From the cell containing the given text, extract its center point as [x, y] coordinate. 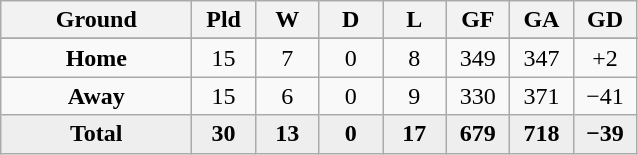
718 [542, 134]
D [351, 20]
349 [478, 58]
−39 [605, 134]
7 [287, 58]
13 [287, 134]
GD [605, 20]
GF [478, 20]
Away [96, 96]
347 [542, 58]
L [414, 20]
371 [542, 96]
9 [414, 96]
330 [478, 96]
GA [542, 20]
17 [414, 134]
Pld [224, 20]
679 [478, 134]
Home [96, 58]
W [287, 20]
Ground [96, 20]
8 [414, 58]
6 [287, 96]
−41 [605, 96]
30 [224, 134]
+2 [605, 58]
Total [96, 134]
